Detect which cell encompasses the target text, then output its [X, Y] center coordinate. 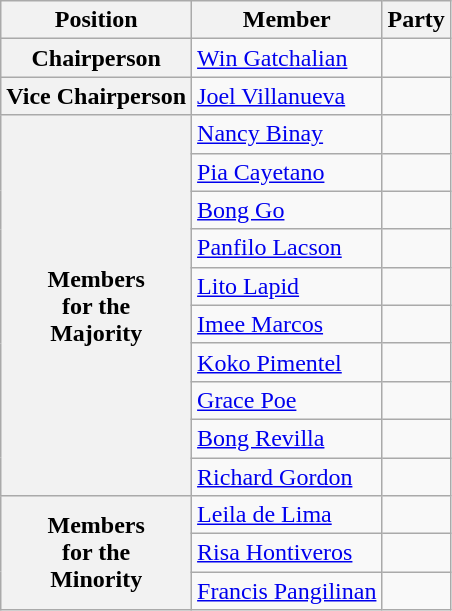
Bong Go [287, 210]
Nancy Binay [287, 134]
Risa Hontiveros [287, 553]
Imee Marcos [287, 324]
Membersfor theMajority [96, 306]
Joel Villanueva [287, 96]
Panfilo Lacson [287, 248]
Leila de Lima [287, 515]
Chairperson [96, 58]
Membersfor theMinority [96, 553]
Party [416, 20]
Koko Pimentel [287, 362]
Win Gatchalian [287, 58]
Francis Pangilinan [287, 591]
Pia Cayetano [287, 172]
Grace Poe [287, 400]
Member [287, 20]
Bong Revilla [287, 438]
Vice Chairperson [96, 96]
Position [96, 20]
Lito Lapid [287, 286]
Richard Gordon [287, 477]
